Determine the (x, y) coordinate at the center of the cell enclosing the given text.  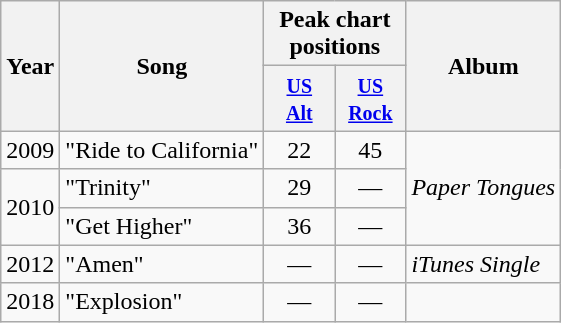
"Trinity" (162, 188)
45 (370, 150)
USRock (370, 98)
2018 (30, 302)
36 (300, 226)
"Ride to California" (162, 150)
22 (300, 150)
Year (30, 66)
Album (484, 66)
Song (162, 66)
Peak chart positions (335, 34)
2009 (30, 150)
29 (300, 188)
USAlt (300, 98)
2012 (30, 264)
2010 (30, 207)
"Explosion" (162, 302)
"Get Higher" (162, 226)
iTunes Single (484, 264)
Paper Tongues (484, 188)
"Amen" (162, 264)
